For the text-containing cell, return its midpoint in (x, y) coordinate format. 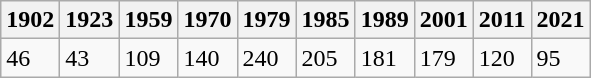
1970 (208, 20)
1923 (90, 20)
46 (30, 58)
2001 (444, 20)
179 (444, 58)
1979 (266, 20)
43 (90, 58)
95 (560, 58)
1902 (30, 20)
205 (326, 58)
2011 (502, 20)
120 (502, 58)
240 (266, 58)
2021 (560, 20)
1989 (384, 20)
181 (384, 58)
140 (208, 58)
1985 (326, 20)
109 (148, 58)
1959 (148, 20)
